Search for the cell housing the specified text and yield its [X, Y] center coordinate. 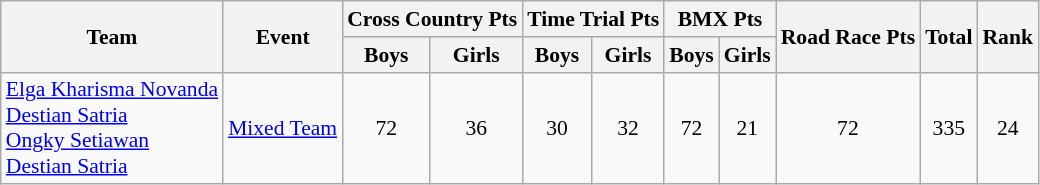
Rank [1008, 36]
21 [748, 128]
36 [476, 128]
Elga Kharisma NovandaDestian SatriaOngky SetiawanDestian Satria [112, 128]
Mixed Team [282, 128]
Team [112, 36]
Event [282, 36]
24 [1008, 128]
335 [948, 128]
32 [628, 128]
BMX Pts [720, 19]
Cross Country Pts [432, 19]
Total [948, 36]
30 [556, 128]
Road Race Pts [848, 36]
Time Trial Pts [593, 19]
